Search for the cell housing the specified text and yield its (x, y) center coordinate. 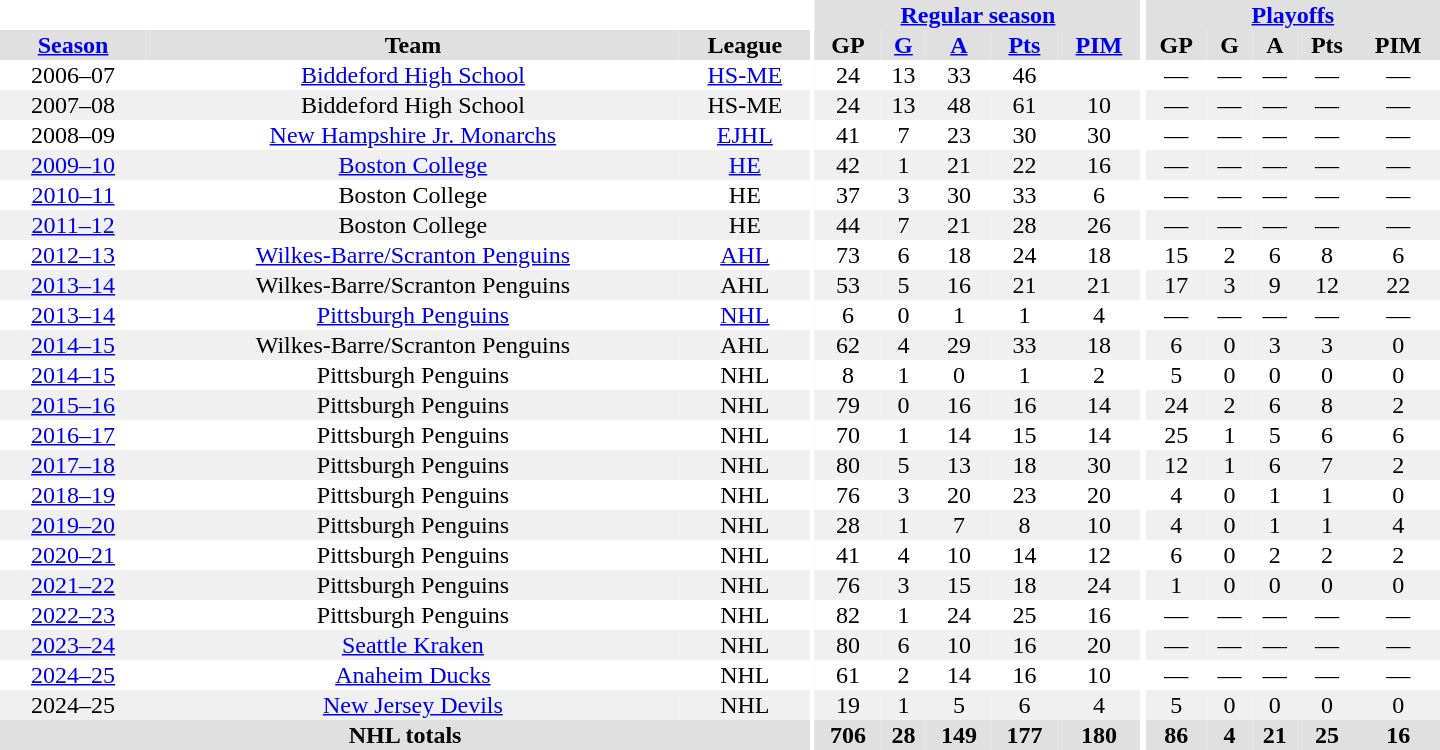
48 (959, 105)
73 (848, 255)
2023–24 (73, 645)
2018–19 (73, 495)
62 (848, 345)
2008–09 (73, 135)
Seattle Kraken (412, 645)
86 (1176, 735)
2010–11 (73, 195)
46 (1025, 75)
53 (848, 285)
2017–18 (73, 465)
2015–16 (73, 405)
79 (848, 405)
2012–13 (73, 255)
37 (848, 195)
149 (959, 735)
44 (848, 225)
New Hampshire Jr. Monarchs (412, 135)
42 (848, 165)
2020–21 (73, 555)
Season (73, 45)
177 (1025, 735)
2007–08 (73, 105)
NHL totals (405, 735)
26 (1098, 225)
2006–07 (73, 75)
2019–20 (73, 525)
2022–23 (73, 615)
2009–10 (73, 165)
Anaheim Ducks (412, 675)
82 (848, 615)
EJHL (746, 135)
Regular season (978, 15)
Playoffs (1293, 15)
2016–17 (73, 435)
2021–22 (73, 585)
9 (1274, 285)
70 (848, 435)
New Jersey Devils (412, 705)
17 (1176, 285)
706 (848, 735)
Team (412, 45)
29 (959, 345)
19 (848, 705)
2011–12 (73, 225)
180 (1098, 735)
League (746, 45)
